Search for the cell housing the specified text and yield its [x, y] center coordinate. 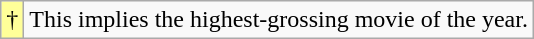
† [12, 20]
This implies the highest-grossing movie of the year. [279, 20]
